Return (x, y) of the center of cell containing provided text 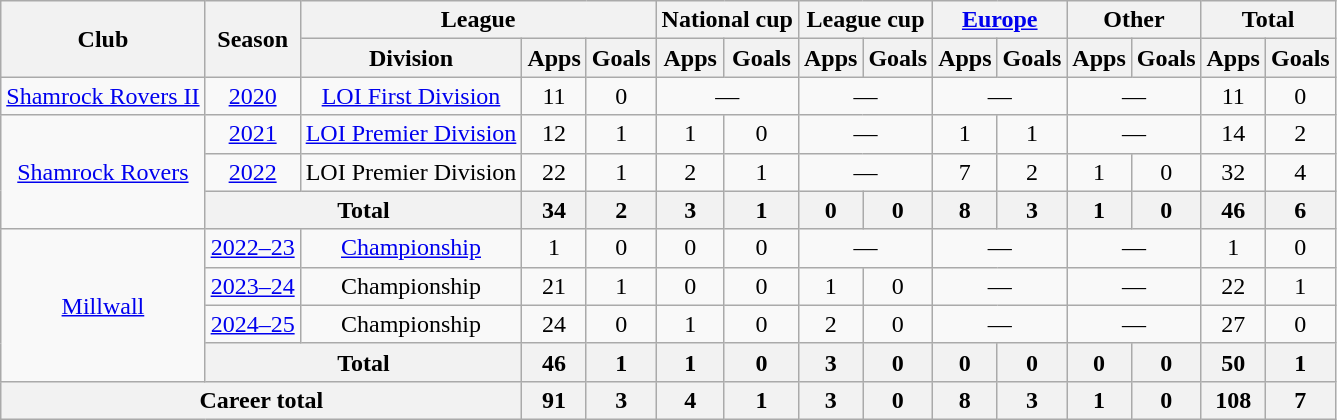
Millwall (103, 305)
32 (1233, 172)
2024–25 (252, 324)
2020 (252, 96)
2022–23 (252, 248)
Europe (1000, 20)
League (478, 20)
24 (554, 324)
League cup (865, 20)
LOI First Division (411, 96)
Career total (262, 400)
50 (1233, 362)
2023–24 (252, 286)
12 (554, 134)
Shamrock Rovers II (103, 96)
14 (1233, 134)
Division (411, 58)
National cup (727, 20)
27 (1233, 324)
21 (554, 286)
34 (554, 210)
91 (554, 400)
2021 (252, 134)
Season (252, 39)
6 (1300, 210)
108 (1233, 400)
2022 (252, 172)
Club (103, 39)
Other (1134, 20)
Shamrock Rovers (103, 172)
